For the text-containing cell, return its midpoint in [X, Y] coordinate format. 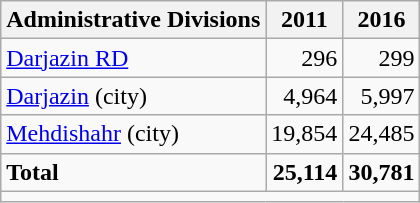
Administrative Divisions [134, 20]
299 [382, 58]
5,997 [382, 96]
2016 [382, 20]
19,854 [304, 134]
296 [304, 58]
30,781 [382, 172]
24,485 [382, 134]
Total [134, 172]
25,114 [304, 172]
2011 [304, 20]
Darjazin RD [134, 58]
Mehdishahr (city) [134, 134]
4,964 [304, 96]
Darjazin (city) [134, 96]
